Search for the cell housing the specified text and yield its [X, Y] center coordinate. 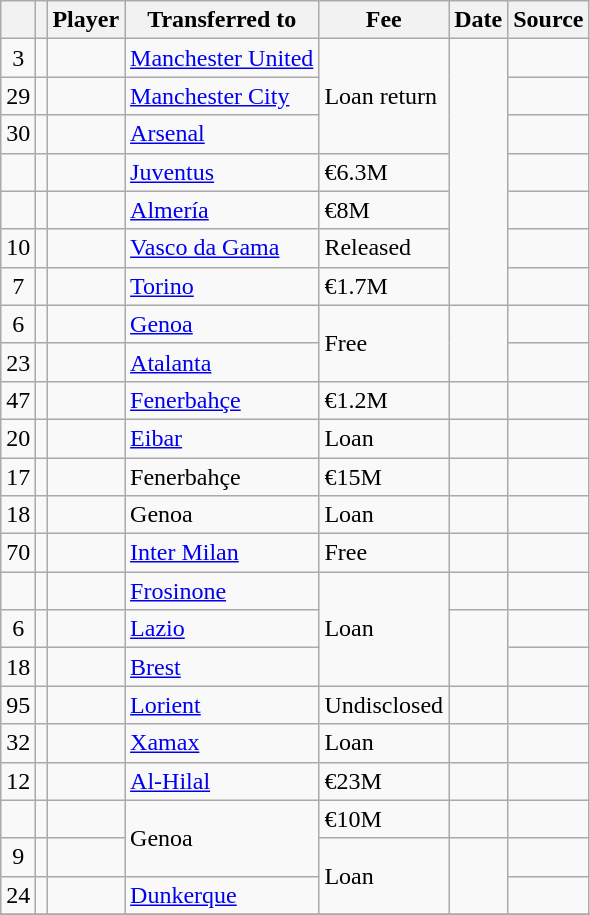
Torino [222, 286]
€23M [384, 781]
Eibar [222, 438]
Xamax [222, 743]
Vasco da Gama [222, 248]
Atalanta [222, 362]
Arsenal [222, 134]
Player [86, 20]
20 [18, 438]
Manchester City [222, 96]
7 [18, 286]
Loan return [384, 96]
32 [18, 743]
24 [18, 895]
€10M [384, 819]
€1.7M [384, 286]
29 [18, 96]
Released [384, 248]
Al-Hilal [222, 781]
95 [18, 705]
€8M [384, 210]
30 [18, 134]
17 [18, 477]
Almería [222, 210]
€15M [384, 477]
10 [18, 248]
Frosinone [222, 591]
12 [18, 781]
9 [18, 857]
Juventus [222, 172]
Source [548, 20]
23 [18, 362]
€6.3M [384, 172]
Inter Milan [222, 553]
Fee [384, 20]
Undisclosed [384, 705]
Transferred to [222, 20]
47 [18, 400]
Lazio [222, 629]
70 [18, 553]
Dunkerque [222, 895]
Brest [222, 667]
Lorient [222, 705]
Date [478, 20]
Manchester United [222, 58]
€1.2M [384, 400]
3 [18, 58]
